Scan for the cell matching the given text and deliver its [x, y] coordinate at center. 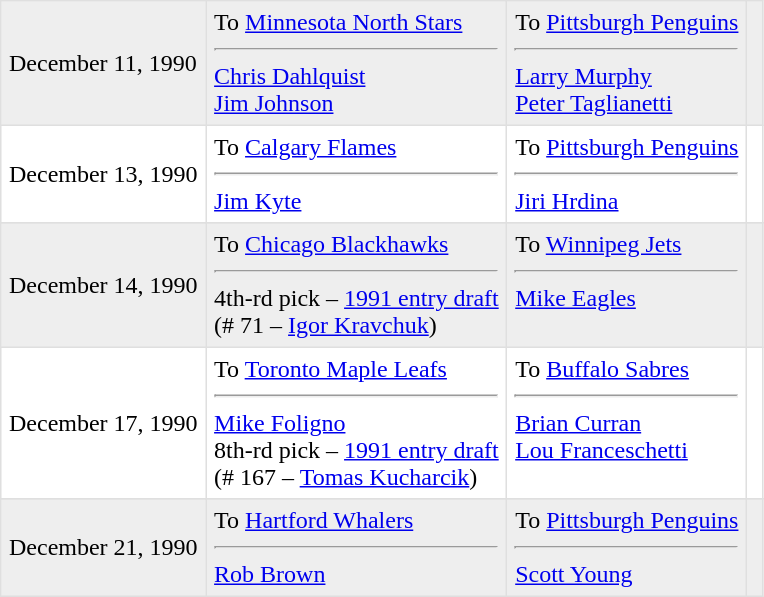
December 13, 1990 [104, 174]
December 17, 1990 [104, 423]
December 21, 1990 [104, 548]
To Chicago Blackhawks4th-rd pick – 1991 entry draft(# 71 – Igor Kravchuk) [356, 285]
To Minnesota North StarsChris DahlquistJim Johnson [356, 63]
To Pittsburgh PenguinsJiri Hrdina [627, 174]
December 14, 1990 [104, 285]
To Buffalo SabresBrian CurranLou Franceschetti [627, 423]
December 11, 1990 [104, 63]
To Calgary FlamesJim Kyte [356, 174]
To Toronto Maple LeafsMike Foligno8th-rd pick – 1991 entry draft(# 167 – Tomas Kucharcik) [356, 423]
To Pittsburgh PenguinsScott Young [627, 548]
To Hartford WhalersRob Brown [356, 548]
To Pittsburgh PenguinsLarry MurphyPeter Taglianetti [627, 63]
To Winnipeg JetsMike Eagles [627, 285]
